Pinpoint the cell where the given text exists, returning its [X, Y] midpoint coordinate. 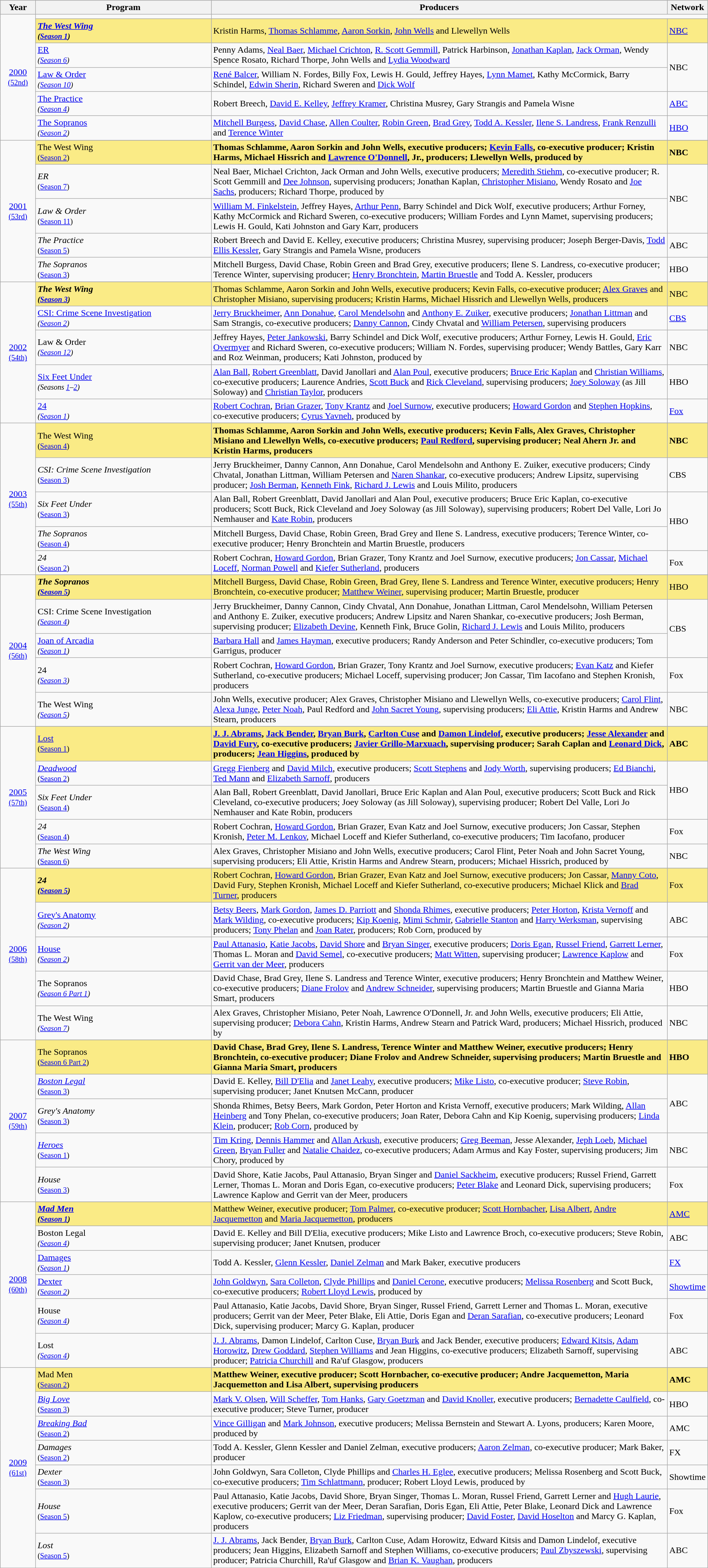
The West Wing(Season 2) [123, 152]
Deadwood(Season 2) [123, 773]
Damages(Season 2) [123, 1453]
Breaking Bad(Season 2) [123, 1428]
House(Season 4) [123, 1316]
The Sopranos(Season 6 Part 1) [123, 988]
Barbara Hall and James Hayman, executive producers; Randy Anderson and Peter Schindler, co-executive producers; Tom Garrigus, producer [439, 646]
Joan of Arcadia(Season 1) [123, 646]
2005(57th) [18, 797]
The Practice(Season 5) [123, 245]
Boston Legal(Season 3) [123, 1086]
The West Wing(Season 4) [123, 440]
Dexter(Season 2) [123, 1287]
2009(61st) [18, 1468]
The Practice(Season 4) [123, 104]
Producers [439, 7]
Six Feet Under(Season 4) [123, 802]
House(Season 5) [123, 1511]
2007(59th) [18, 1120]
Six Feet Under(Season 3) [123, 509]
Six Feet Under(Seasons 1–2) [123, 382]
2004(56th) [18, 651]
ER(Season 6) [123, 55]
24(Season 2) [123, 563]
The Sopranos(Season 2) [123, 128]
The Sopranos(Season 6 Part 2) [123, 1057]
Program [123, 7]
24(Season 4) [123, 832]
House(Season 3) [123, 1184]
Vince Gilligan and Mark Johnson, executive producers; Melissa Bernstein and Stewart A. Lyons, producers; Karen Moore, produced by [439, 1428]
Law & Order(Season 10) [123, 79]
CSI: Crime Scene Investigation(Season 3) [123, 475]
CSI: Crime Scene Investigation(Season 2) [123, 318]
Lost(Season 5) [123, 1550]
The West Wing(Season 6) [123, 856]
Todd A. Kessler, Glenn Kessler and Daniel Zelman, executive producers; Aaron Zelman, co-executive producer; Mark Baker, producer [439, 1453]
Law & Order(Season 11) [123, 216]
Mitchell Burgess, David Chase, Allen Coulter, Robin Green, Brad Grey, Todd A. Kessler, Ilene S. Landress, Frank Renzulli and Terence Winter [439, 128]
2000(52nd) [18, 77]
2001(53rd) [18, 211]
Lost(Season 1) [123, 744]
Grey's Anatomy(Season 3) [123, 1116]
Mad Men(Season 2) [123, 1380]
Dexter(Season 3) [123, 1477]
Kristin Harms, Thomas Schlamme, Aaron Sorkin, John Wells and Llewellyn Wells [439, 31]
Heroes(Season 1) [123, 1150]
The West Wing(Season 1) [123, 31]
Robert Breech, David E. Kelley, Jeffrey Kramer, Christina Musrey, Gary Strangis and Pamela Wisne [439, 104]
ER(Season 7) [123, 181]
24(Season 1) [123, 411]
Law & Order(Season 12) [123, 347]
CSI: Crime Scene Investigation(Season 4) [123, 616]
Boston Legal(Season 4) [123, 1238]
2006(58th) [18, 954]
24(Season 3) [123, 675]
House(Season 2) [123, 954]
The West Wing(Season 7) [123, 1023]
Grey's Anatomy(Season 2) [123, 920]
2002(54th) [18, 352]
24(Season 5) [123, 885]
Damages(Season 1) [123, 1262]
Year [18, 7]
Network [687, 7]
The West Wing(Season 5) [123, 709]
Todd A. Kessler, Glenn Kessler, Daniel Zelman and Mark Baker, executive producers [439, 1262]
Lost(Season 4) [123, 1350]
The Sopranos(Season 5) [123, 587]
2003(55th) [18, 499]
Big Love(Season 3) [123, 1404]
The Sopranos(Season 3) [123, 269]
The Sopranos(Season 4) [123, 538]
The West Wing(Season 3) [123, 293]
2008(60th) [18, 1284]
Mad Men(Season 1) [123, 1214]
